Determine the [x, y] coordinate at the center of the cell enclosing the given text.  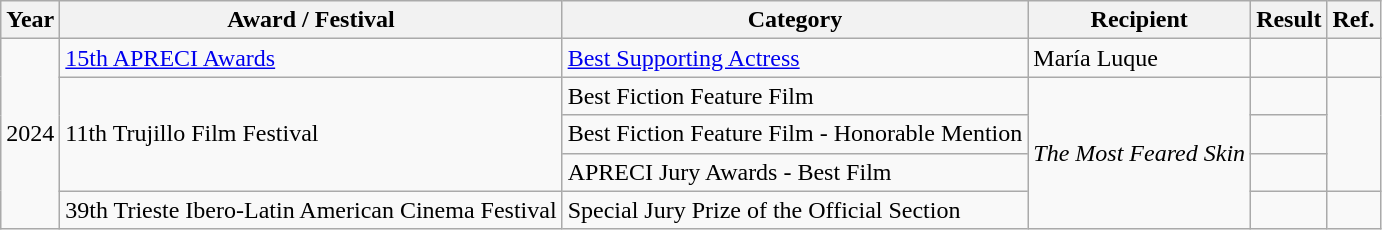
Award / Festival [311, 20]
11th Trujillo Film Festival [311, 134]
Result [1289, 20]
39th Trieste Ibero-Latin American Cinema Festival [311, 210]
2024 [30, 134]
15th APRECI Awards [311, 58]
Best Supporting Actress [795, 58]
The Most Feared Skin [1140, 153]
Special Jury Prize of the Official Section [795, 210]
Best Fiction Feature Film - Honorable Mention [795, 134]
Best Fiction Feature Film [795, 96]
Recipient [1140, 20]
Year [30, 20]
María Luque [1140, 58]
APRECI Jury Awards - Best Film [795, 172]
Ref. [1354, 20]
Category [795, 20]
